Find where the given text appears and provide that cell's center as [X, Y] coordinate. 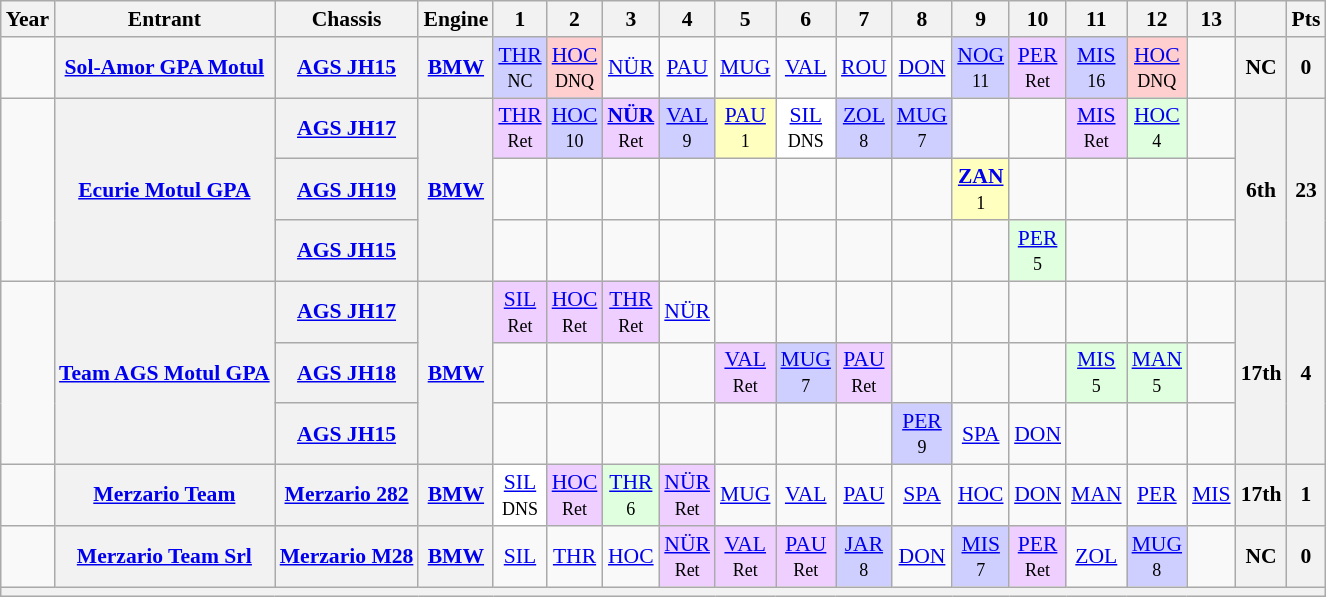
MISRet [1096, 128]
JAR8 [864, 556]
Ecurie Motul GPA [164, 190]
THR6 [630, 496]
13 [1212, 19]
MIS5 [1096, 372]
VAL9 [687, 128]
HOC4 [1158, 128]
12 [1158, 19]
Merzario M28 [347, 556]
SIL [520, 556]
MIS [1212, 496]
AGS JH18 [347, 372]
Year [28, 19]
10 [1038, 19]
ZOL8 [864, 128]
PER [1158, 496]
6th [1262, 190]
Merzario 282 [347, 496]
THRNC [520, 68]
Sol-Amor GPA Motul [164, 68]
ZOL [1096, 556]
ZAN1 [980, 190]
PER9 [922, 434]
Chassis [347, 19]
ROU [864, 68]
THR [575, 556]
Merzario Team Srl [164, 556]
PAU1 [746, 128]
PER5 [1038, 250]
MUG8 [1158, 556]
6 [806, 19]
9 [980, 19]
Entrant [164, 19]
8 [922, 19]
HOC10 [575, 128]
23 [1306, 190]
Engine [456, 19]
Merzario Team [164, 496]
2 [575, 19]
NOG11 [980, 68]
7 [864, 19]
3 [630, 19]
SILRet [520, 312]
MAN [1096, 496]
Pts [1306, 19]
MAN5 [1158, 372]
AGS JH19 [347, 190]
11 [1096, 19]
MIS7 [980, 556]
5 [746, 19]
Team AGS Motul GPA [164, 372]
MIS16 [1096, 68]
